Scan for the cell matching the given text and deliver its [x, y] coordinate at center. 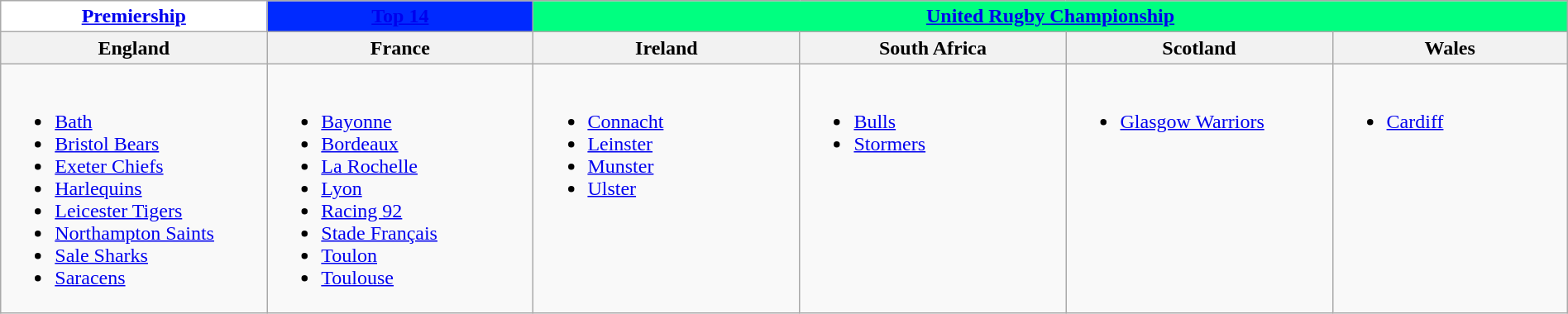
Wales [1450, 48]
Glasgow Warriors [1199, 188]
United Rugby Championship [1050, 17]
ConnachtLeinsterMunsterUlster [667, 188]
Cardiff [1450, 188]
France [400, 48]
BullsStormers [933, 188]
Top 14 [400, 17]
BathBristol BearsExeter ChiefsHarlequinsLeicester TigersNorthampton SaintsSale SharksSaracens [134, 188]
South Africa [933, 48]
Scotland [1199, 48]
England [134, 48]
BayonneBordeauxLa RochelleLyonRacing 92Stade FrançaisToulonToulouse [400, 188]
Premiership [134, 17]
Ireland [667, 48]
